Extract the [x, y] coordinate from the center of the cell holding the provided text.  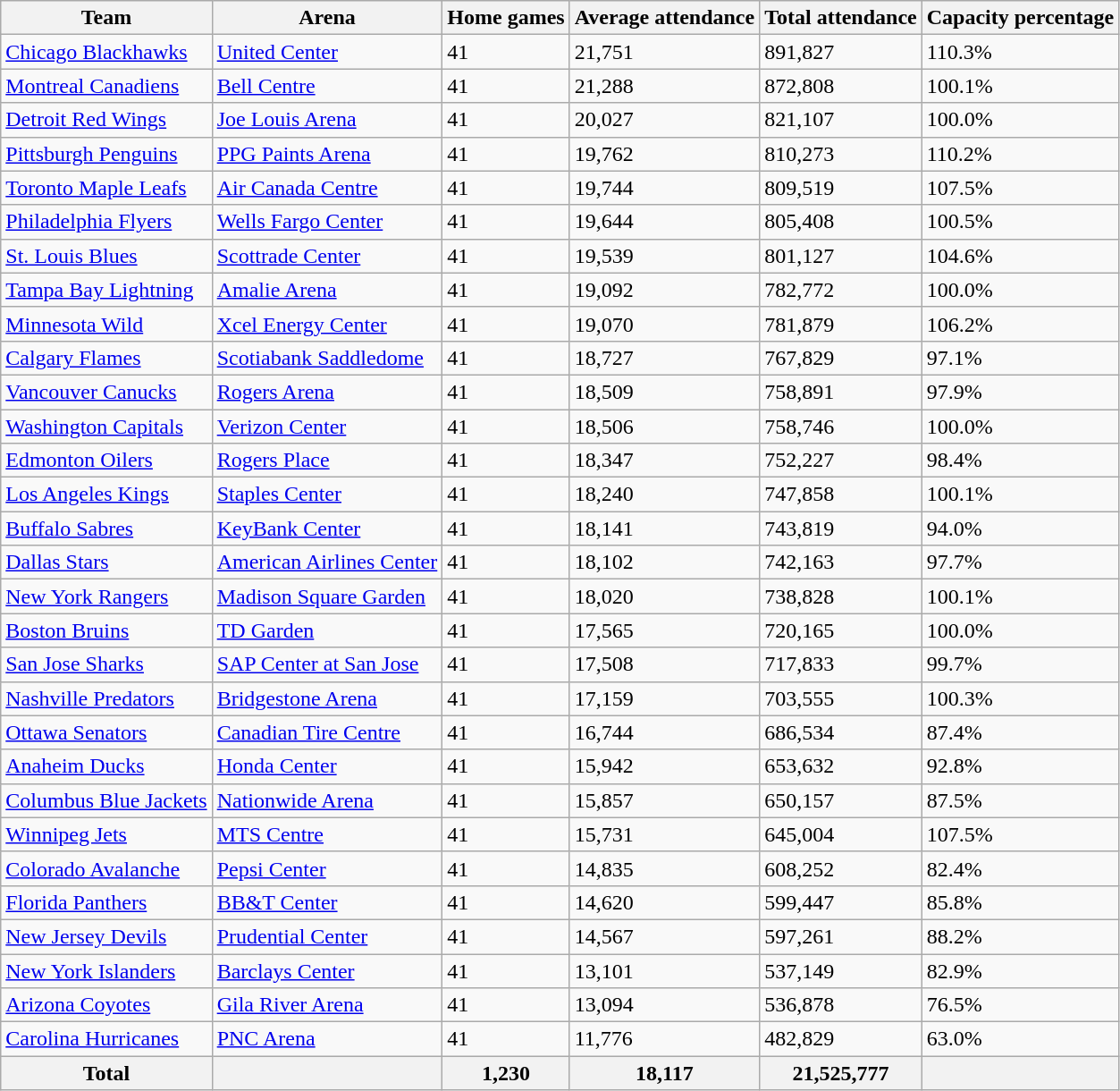
18,727 [665, 358]
13,101 [665, 970]
18,141 [665, 529]
18,506 [665, 427]
97.9% [1021, 392]
Edmonton Oilers [106, 461]
Wells Fargo Center [327, 222]
Detroit Red Wings [106, 120]
872,808 [841, 86]
782,772 [841, 290]
18,509 [665, 392]
Toronto Maple Leafs [106, 188]
Verizon Center [327, 427]
16,744 [665, 732]
Bridgestone Arena [327, 698]
PPG Paints Arena [327, 154]
110.3% [1021, 52]
747,858 [841, 495]
18,347 [665, 461]
94.0% [1021, 529]
Air Canada Centre [327, 188]
608,252 [841, 868]
Minnesota Wild [106, 324]
19,070 [665, 324]
Amalie Arena [327, 290]
Xcel Energy Center [327, 324]
88.2% [1021, 936]
809,519 [841, 188]
Gila River Arena [327, 1005]
BB&T Center [327, 902]
Joe Louis Arena [327, 120]
19,092 [665, 290]
New York Rangers [106, 596]
Dallas Stars [106, 562]
Washington Capitals [106, 427]
Buffalo Sabres [106, 529]
97.1% [1021, 358]
1,230 [506, 1073]
106.2% [1021, 324]
Rogers Arena [327, 392]
Barclays Center [327, 970]
110.2% [1021, 154]
92.8% [1021, 766]
82.9% [1021, 970]
Calgary Flames [106, 358]
Average attendance [665, 18]
537,149 [841, 970]
18,117 [665, 1073]
Total [106, 1073]
Prudential Center [327, 936]
Winnipeg Jets [106, 834]
742,163 [841, 562]
87.5% [1021, 800]
63.0% [1021, 1039]
Madison Square Garden [327, 596]
Boston Bruins [106, 630]
76.5% [1021, 1005]
752,227 [841, 461]
14,567 [665, 936]
15,857 [665, 800]
653,632 [841, 766]
104.6% [1021, 256]
597,261 [841, 936]
New Jersey Devils [106, 936]
100.5% [1021, 222]
18,020 [665, 596]
Arizona Coyotes [106, 1005]
98.4% [1021, 461]
San Jose Sharks [106, 664]
New York Islanders [106, 970]
Team [106, 18]
Chicago Blackhawks [106, 52]
21,525,777 [841, 1073]
MTS Centre [327, 834]
Rogers Place [327, 461]
Ottawa Senators [106, 732]
St. Louis Blues [106, 256]
SAP Center at San Jose [327, 664]
15,731 [665, 834]
19,762 [665, 154]
85.8% [1021, 902]
767,829 [841, 358]
703,555 [841, 698]
482,829 [841, 1039]
100.3% [1021, 698]
Carolina Hurricanes [106, 1039]
TD Garden [327, 630]
Columbus Blue Jackets [106, 800]
14,620 [665, 902]
Vancouver Canucks [106, 392]
821,107 [841, 120]
United Center [327, 52]
11,776 [665, 1039]
650,157 [841, 800]
Florida Panthers [106, 902]
15,942 [665, 766]
19,644 [665, 222]
14,835 [665, 868]
Bell Centre [327, 86]
Los Angeles Kings [106, 495]
Scottrade Center [327, 256]
20,027 [665, 120]
American Airlines Center [327, 562]
19,744 [665, 188]
PNC Arena [327, 1039]
720,165 [841, 630]
Pepsi Center [327, 868]
599,447 [841, 902]
758,891 [841, 392]
Scotiabank Saddledome [327, 358]
Philadelphia Flyers [106, 222]
17,508 [665, 664]
21,288 [665, 86]
19,539 [665, 256]
645,004 [841, 834]
Pittsburgh Penguins [106, 154]
Montreal Canadiens [106, 86]
82.4% [1021, 868]
781,879 [841, 324]
97.7% [1021, 562]
717,833 [841, 664]
891,827 [841, 52]
805,408 [841, 222]
Staples Center [327, 495]
Total attendance [841, 18]
17,159 [665, 698]
810,273 [841, 154]
Capacity percentage [1021, 18]
Honda Center [327, 766]
Anaheim Ducks [106, 766]
Home games [506, 18]
21,751 [665, 52]
Nashville Predators [106, 698]
Tampa Bay Lightning [106, 290]
738,828 [841, 596]
Nationwide Arena [327, 800]
Canadian Tire Centre [327, 732]
743,819 [841, 529]
Colorado Avalanche [106, 868]
18,240 [665, 495]
87.4% [1021, 732]
18,102 [665, 562]
Arena [327, 18]
99.7% [1021, 664]
17,565 [665, 630]
686,534 [841, 732]
KeyBank Center [327, 529]
13,094 [665, 1005]
536,878 [841, 1005]
801,127 [841, 256]
758,746 [841, 427]
